Find where the given text appears and provide that cell's center as [X, Y] coordinate. 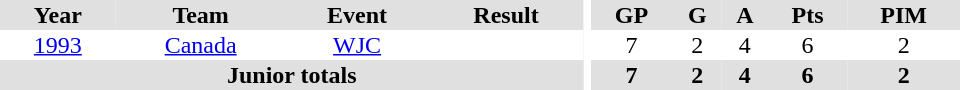
A [745, 15]
GP [631, 15]
WJC [358, 45]
Event [358, 15]
Year [58, 15]
Pts [808, 15]
Junior totals [292, 75]
Result [506, 15]
PIM [904, 15]
Team [201, 15]
Canada [201, 45]
G [698, 15]
1993 [58, 45]
